Search for the cell housing the specified text and yield its [X, Y] center coordinate. 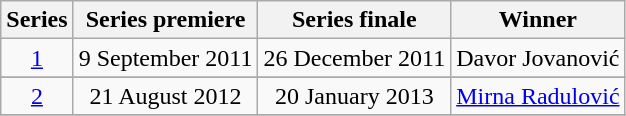
Series finale [354, 20]
21 August 2012 [166, 96]
Davor Jovanović [538, 58]
Mirna Radulović [538, 96]
9 September 2011 [166, 58]
2 [37, 96]
Series premiere [166, 20]
20 January 2013 [354, 96]
26 December 2011 [354, 58]
Series [37, 20]
1 [37, 58]
Winner [538, 20]
